Identify which cell holds the provided text, then report its [X, Y] central coordinate. 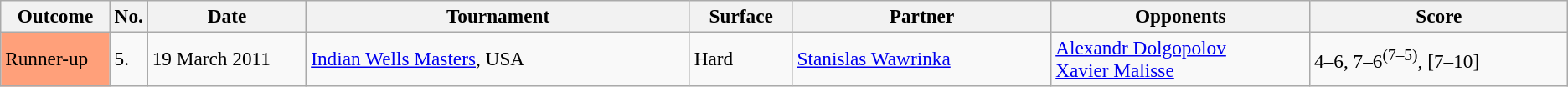
Indian Wells Masters, USA [498, 59]
Score [1439, 16]
Date [227, 16]
Opponents [1181, 16]
Surface [740, 16]
Stanislas Wawrinka [921, 59]
Alexandr Dolgopolov Xavier Malisse [1181, 59]
Hard [740, 59]
Partner [921, 16]
Runner-up [55, 59]
19 March 2011 [227, 59]
5. [129, 59]
Outcome [55, 16]
Tournament [498, 16]
No. [129, 16]
4–6, 7–6(7–5), [7–10] [1439, 59]
